For the text-containing cell, return its midpoint in (x, y) coordinate format. 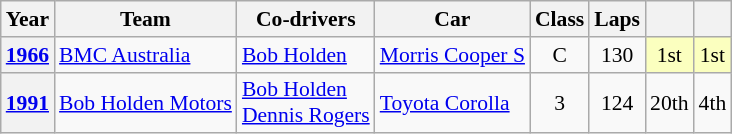
1966 (28, 55)
Toyota Corolla (452, 102)
Class (560, 19)
Bob Holden Motors (146, 102)
Co-drivers (306, 19)
3 (560, 102)
Laps (617, 19)
130 (617, 55)
Morris Cooper S (452, 55)
4th (713, 102)
Year (28, 19)
BMC Australia (146, 55)
124 (617, 102)
Team (146, 19)
Car (452, 19)
C (560, 55)
1991 (28, 102)
20th (670, 102)
Bob Holden Dennis Rogers (306, 102)
Bob Holden (306, 55)
